Identify which cell holds the provided text, then report its [X, Y] central coordinate. 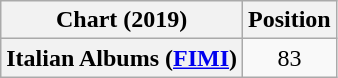
Chart (2019) [122, 20]
Position [290, 20]
Italian Albums (FIMI) [122, 58]
83 [290, 58]
